Locate the cell with the specified text and output its [X, Y] center coordinate. 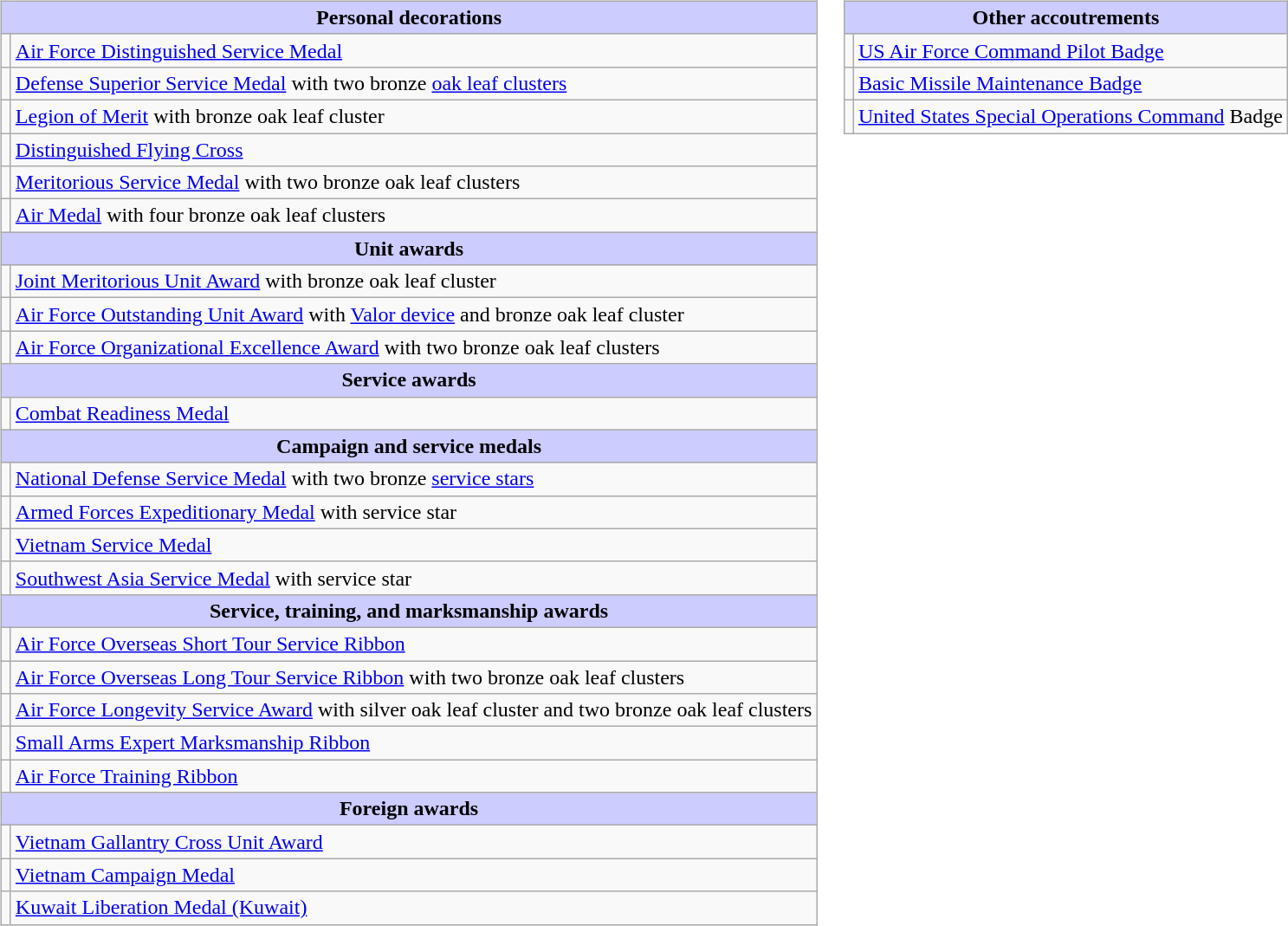
Air Force Organizational Excellence Award with two bronze oak leaf clusters [414, 347]
Distinguished Flying Cross [414, 150]
Unit awards [409, 249]
Foreign awards [409, 809]
Joint Meritorious Unit Award with bronze oak leaf cluster [414, 282]
Kuwait Liberation Medal (Kuwait) [414, 908]
Southwest Asia Service Medal with service star [414, 578]
Basic Missile Maintenance Badge [1071, 83]
Combat Readiness Medal [414, 413]
Air Force Longevity Service Award with silver oak leaf cluster and two bronze oak leaf clusters [414, 710]
National Defense Service Medal with two bronze service stars [414, 479]
Legion of Merit with bronze oak leaf cluster [414, 116]
Small Arms Expert Marksmanship Ribbon [414, 743]
Air Force Overseas Long Tour Service Ribbon with two bronze oak leaf clusters [414, 677]
Air Force Distinguished Service Medal [414, 50]
United States Special Operations Command Badge [1071, 116]
Personal decorations [409, 17]
Air Force Outstanding Unit Award with Valor device and bronze oak leaf cluster [414, 314]
Armed Forces Expeditionary Medal with service star [414, 512]
US Air Force Command Pilot Badge [1071, 50]
Vietnam Service Medal [414, 545]
Other accoutrements [1065, 17]
Defense Superior Service Medal with two bronze oak leaf clusters [414, 83]
Service, training, and marksmanship awards [409, 611]
Campaign and service medals [409, 446]
Air Medal with four bronze oak leaf clusters [414, 216]
Meritorious Service Medal with two bronze oak leaf clusters [414, 183]
Vietnam Gallantry Cross Unit Award [414, 842]
Vietnam Campaign Medal [414, 875]
Air Force Overseas Short Tour Service Ribbon [414, 644]
Air Force Training Ribbon [414, 776]
Service awards [409, 380]
